Capture the cell that displays the provided text and extract its [X, Y] central coordinate. 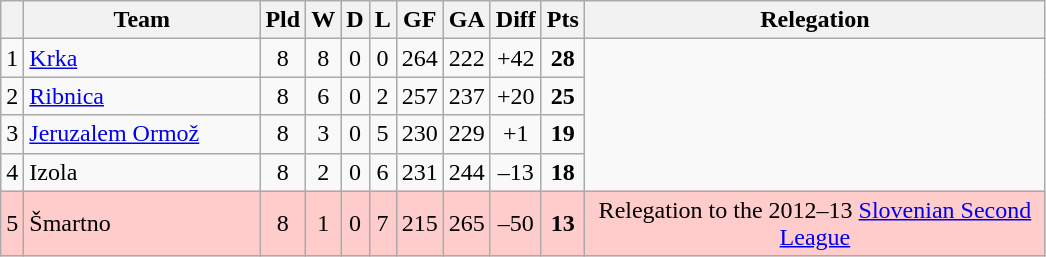
L [382, 20]
–13 [516, 172]
229 [466, 134]
257 [420, 96]
W [324, 20]
Jeruzalem Ormož [142, 134]
28 [562, 58]
Krka [142, 58]
265 [466, 224]
7 [382, 224]
D [355, 20]
230 [420, 134]
Diff [516, 20]
19 [562, 134]
237 [466, 96]
Šmartno [142, 224]
25 [562, 96]
Relegation to the 2012–13 Slovenian Second League [814, 224]
Team [142, 20]
+20 [516, 96]
4 [12, 172]
13 [562, 224]
–50 [516, 224]
215 [420, 224]
18 [562, 172]
Pld [283, 20]
264 [420, 58]
Ribnica [142, 96]
+42 [516, 58]
244 [466, 172]
Izola [142, 172]
Relegation [814, 20]
+1 [516, 134]
Pts [562, 20]
231 [420, 172]
222 [466, 58]
GF [420, 20]
GA [466, 20]
